Provide the (X, Y) coordinate of the cell's center where the given text is located.  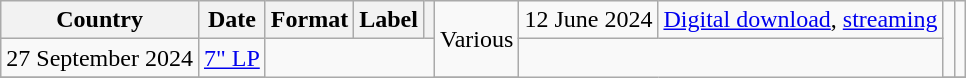
Digital download, streaming (800, 20)
Format (309, 20)
12 June 2024 (588, 20)
Date (232, 20)
27 September 2024 (100, 58)
Label (389, 20)
Country (100, 20)
7" LP (232, 58)
Various (476, 39)
